Capture the cell that displays the provided text and extract its [x, y] central coordinate. 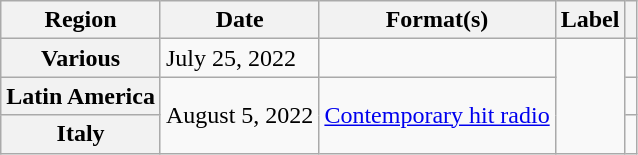
Various [81, 58]
August 5, 2022 [239, 115]
Region [81, 20]
Latin America [81, 96]
Italy [81, 134]
Contemporary hit radio [437, 115]
Format(s) [437, 20]
July 25, 2022 [239, 58]
Date [239, 20]
Label [590, 20]
